Output the (x, y) coordinate of the center of the cell containing the given text.  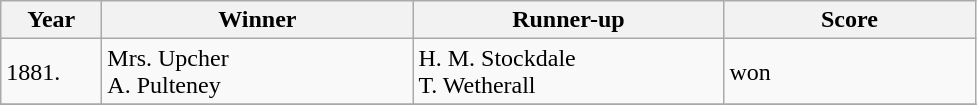
Runner-up (568, 20)
Year (52, 20)
won (850, 72)
Winner (258, 20)
Score (850, 20)
H. M. Stockdale T. Wetherall (568, 72)
Mrs. Upcher A. Pulteney (258, 72)
1881. (52, 72)
